Scan for the cell matching the given text and deliver its (x, y) coordinate at center. 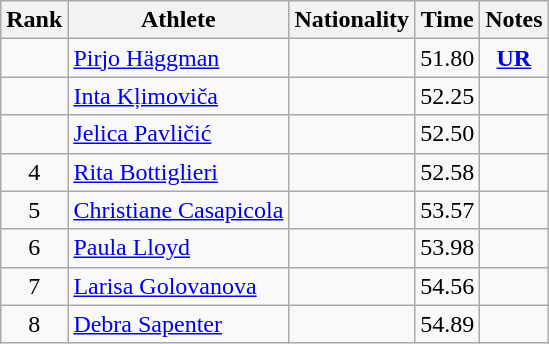
Nationality (352, 20)
51.80 (448, 58)
UR (514, 58)
Rita Bottiglieri (178, 172)
5 (34, 210)
Paula Lloyd (178, 248)
Inta Kļimoviča (178, 96)
54.56 (448, 286)
Notes (514, 20)
54.89 (448, 324)
8 (34, 324)
Athlete (178, 20)
52.58 (448, 172)
7 (34, 286)
52.50 (448, 134)
4 (34, 172)
Larisa Golovanova (178, 286)
Jelica Pavličić (178, 134)
Debra Sapenter (178, 324)
53.57 (448, 210)
6 (34, 248)
53.98 (448, 248)
Time (448, 20)
Christiane Casapicola (178, 210)
Rank (34, 20)
Pirjo Häggman (178, 58)
52.25 (448, 96)
